For the text-containing cell, return its midpoint in [x, y] coordinate format. 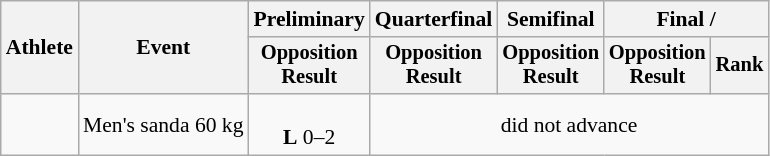
did not advance [569, 124]
Preliminary [310, 19]
Rank [740, 66]
Quarterfinal [434, 19]
Semifinal [550, 19]
Final / [686, 19]
L 0–2 [310, 124]
Athlete [40, 48]
Event [164, 48]
Men's sanda 60 kg [164, 124]
